Capture the cell that displays the provided text and extract its [X, Y] central coordinate. 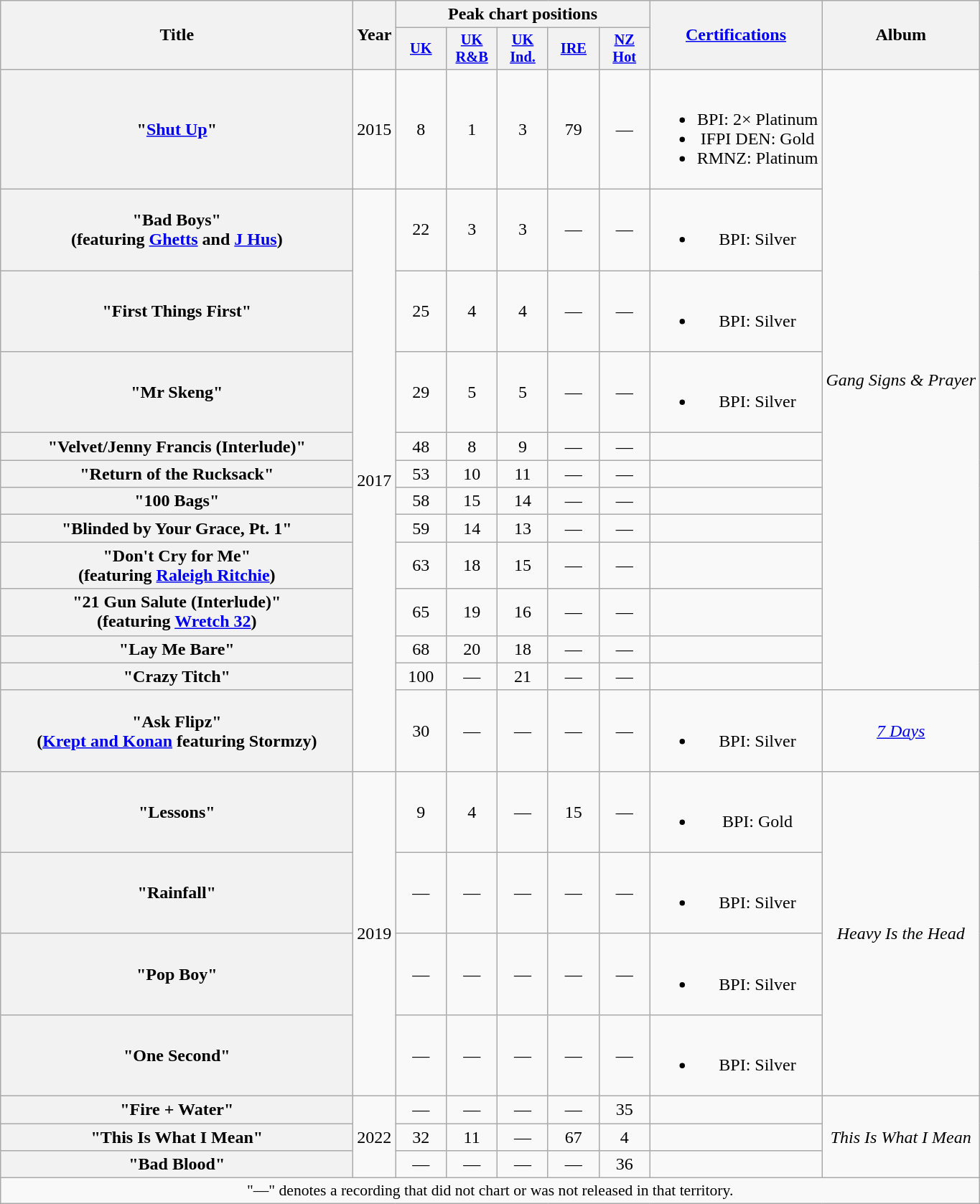
"This Is What I Mean" [177, 1137]
"Pop Boy" [177, 974]
21 [523, 676]
16 [523, 612]
"Blinded by Your Grace, Pt. 1" [177, 528]
65 [421, 612]
2017 [375, 481]
59 [421, 528]
48 [421, 447]
This Is What I Mean [901, 1137]
Heavy Is the Head [901, 933]
IRE [573, 49]
7 Days [901, 731]
"Lessons" [177, 811]
"Bad Boys"(featuring Ghetts and J Hus) [177, 230]
UKInd. [523, 49]
NZHot [625, 49]
2022 [375, 1137]
13 [523, 528]
Title [177, 35]
BPI: Gold [736, 811]
"Bad Blood" [177, 1165]
32 [421, 1137]
"Crazy Titch" [177, 676]
36 [625, 1165]
79 [573, 129]
"Shut Up" [177, 129]
UK [421, 49]
"21 Gun Salute (Interlude)"(featuring Wretch 32) [177, 612]
100 [421, 676]
10 [472, 474]
Certifications [736, 35]
"Don't Cry for Me"(featuring Raleigh Ritchie) [177, 566]
63 [421, 566]
"One Second" [177, 1055]
Album [901, 35]
"Return of the Rucksack" [177, 474]
2019 [375, 933]
Year [375, 35]
25 [421, 312]
29 [421, 392]
Peak chart positions [523, 14]
67 [573, 1137]
"Mr Skeng" [177, 392]
"Lay Me Bare" [177, 649]
35 [625, 1110]
"100 Bags" [177, 501]
53 [421, 474]
"Ask Flipz"(Krept and Konan featuring Stormzy) [177, 731]
UKR&B [472, 49]
BPI: 2× PlatinumIFPI DEN: GoldRMNZ: Platinum [736, 129]
"—" denotes a recording that did not chart or was not released in that territory. [490, 1191]
"Velvet/Jenny Francis (Interlude)" [177, 447]
"Rainfall" [177, 893]
"Fire + Water" [177, 1110]
"First Things First" [177, 312]
20 [472, 649]
Gang Signs & Prayer [901, 379]
68 [421, 649]
19 [472, 612]
30 [421, 731]
2015 [375, 129]
1 [472, 129]
58 [421, 501]
22 [421, 230]
